Identify which cell holds the provided text, then report its (X, Y) central coordinate. 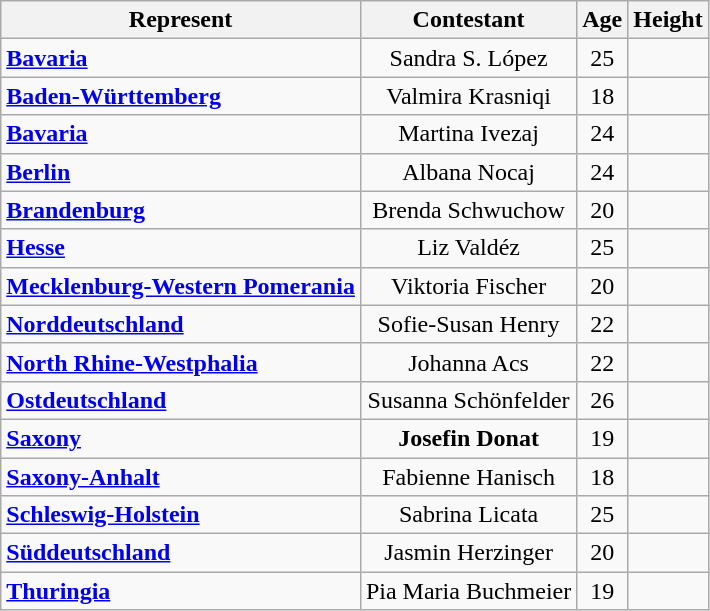
Saxony (181, 438)
Schleswig-Holstein (181, 515)
Sandra S. López (468, 58)
Berlin (181, 172)
Mecklenburg-Western Pomerania (181, 286)
Brenda Schwuchow (468, 210)
Brandenburg (181, 210)
Saxony-Anhalt (181, 477)
Josefin Donat (468, 438)
Height (668, 20)
Represent (181, 20)
26 (602, 400)
Sabrina Licata (468, 515)
North Rhine-Westphalia (181, 362)
Pia Maria Buchmeier (468, 591)
Baden-Württemberg (181, 96)
Albana Nocaj (468, 172)
Ostdeutschland (181, 400)
Age (602, 20)
Norddeutschland (181, 324)
Liz Valdéz (468, 248)
Sofie-Susan Henry (468, 324)
Susanna Schönfelder (468, 400)
Valmira Krasniqi (468, 96)
Süddeutschland (181, 553)
Viktoria Fischer (468, 286)
Jasmin Herzinger (468, 553)
Hesse (181, 248)
Fabienne Hanisch (468, 477)
Contestant (468, 20)
Thuringia (181, 591)
Johanna Acs (468, 362)
Martina Ivezaj (468, 134)
